Capture the cell that displays the provided text and extract its [X, Y] central coordinate. 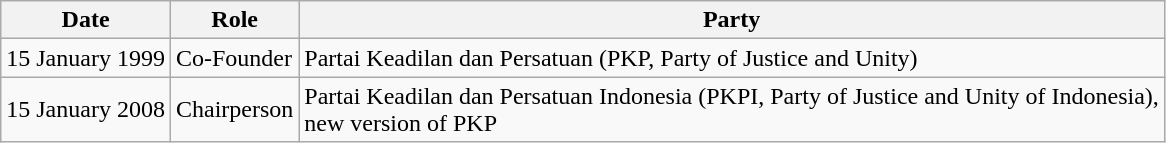
15 January 1999 [86, 58]
Partai Keadilan dan Persatuan (PKP, Party of Justice and Unity) [732, 58]
Chairperson [234, 110]
Date [86, 20]
15 January 2008 [86, 110]
Co-Founder [234, 58]
Party [732, 20]
Role [234, 20]
Partai Keadilan dan Persatuan Indonesia (PKPI, Party of Justice and Unity of Indonesia),new version of PKP [732, 110]
